Detect which cell encompasses the target text, then output its (X, Y) center coordinate. 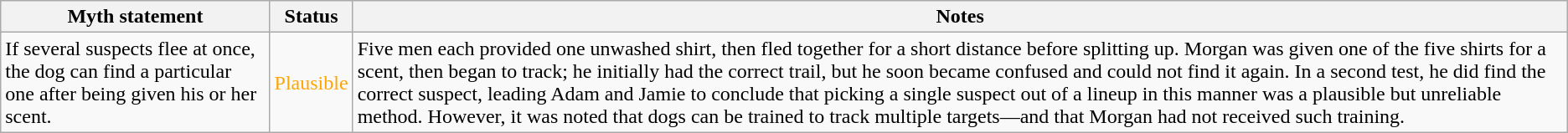
Notes (960, 17)
Status (312, 17)
Myth statement (136, 17)
If several suspects flee at once, the dog can find a particular one after being given his or her scent. (136, 82)
Plausible (312, 82)
